Determine the [x, y] coordinate at the center of the cell enclosing the given text.  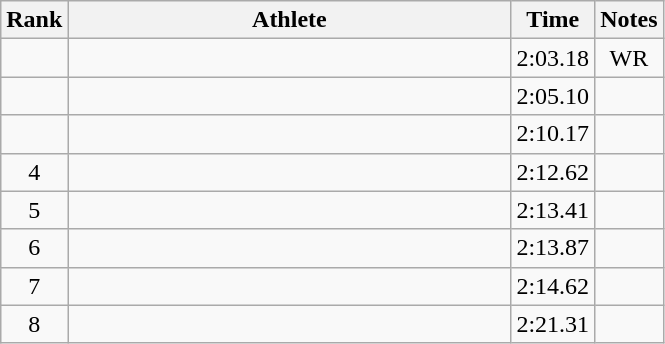
2:14.62 [553, 286]
2:03.18 [553, 58]
2:12.62 [553, 172]
2:13.87 [553, 248]
Notes [629, 20]
2:10.17 [553, 134]
7 [34, 286]
2:21.31 [553, 324]
5 [34, 210]
4 [34, 172]
WR [629, 58]
Time [553, 20]
2:13.41 [553, 210]
2:05.10 [553, 96]
6 [34, 248]
Rank [34, 20]
Athlete [290, 20]
8 [34, 324]
